Extract the (X, Y) coordinate from the center of the cell holding the provided text.  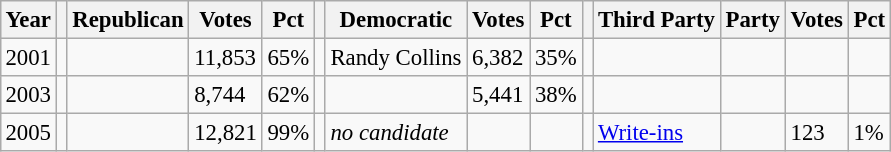
2003 (28, 95)
Randy Collins (396, 57)
123 (816, 133)
11,853 (226, 57)
38% (556, 95)
35% (556, 57)
Third Party (657, 20)
65% (288, 57)
2001 (28, 57)
Republican (128, 20)
62% (288, 95)
2005 (28, 133)
5,441 (498, 95)
Write-ins (657, 133)
Party (752, 20)
12,821 (226, 133)
6,382 (498, 57)
99% (288, 133)
8,744 (226, 95)
Democratic (396, 20)
Year (28, 20)
1% (869, 133)
no candidate (396, 133)
